Pinpoint the cell where the given text exists, returning its [x, y] midpoint coordinate. 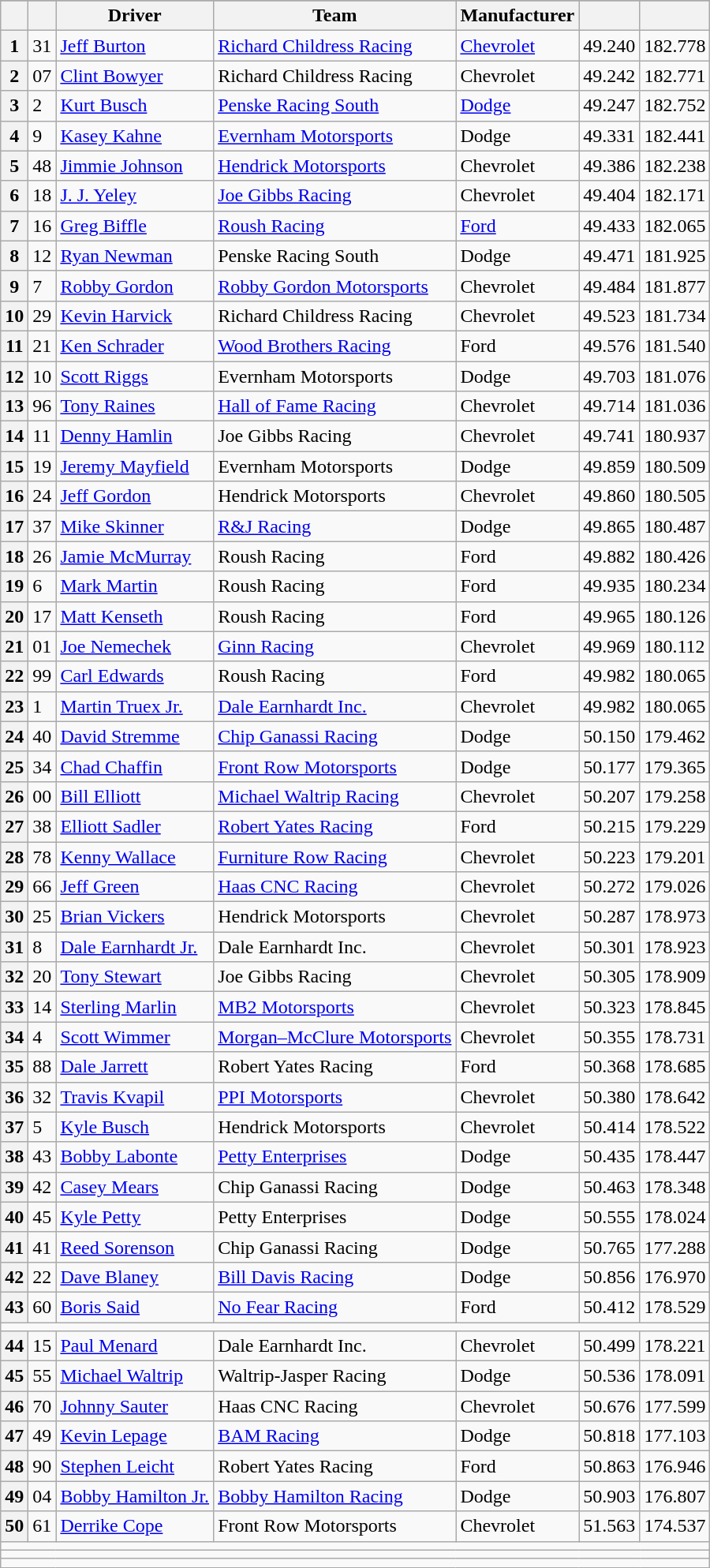
179.026 [675, 887]
04 [43, 1496]
Kurt Busch [135, 106]
Jeff Gordon [135, 496]
Reed Sorenson [135, 1247]
178.923 [675, 947]
49.471 [609, 256]
50.414 [609, 1127]
Kyle Busch [135, 1127]
Michael Waltrip [135, 1376]
Bobby Hamilton Jr. [135, 1496]
50.818 [609, 1436]
Chad Chaffin [135, 766]
176.946 [675, 1466]
3 [14, 106]
50.536 [609, 1376]
36 [14, 1097]
44 [14, 1346]
Bill Davis Racing [334, 1277]
50.223 [609, 856]
Johnny Sauter [135, 1406]
178.522 [675, 1127]
Dale Earnhardt Jr. [135, 947]
49.242 [609, 76]
50.863 [609, 1466]
50.323 [609, 1007]
49.741 [609, 436]
Dave Blaney [135, 1277]
28 [14, 856]
Kasey Kahne [135, 136]
Driver [135, 16]
60 [43, 1307]
90 [43, 1466]
50.150 [609, 736]
180.505 [675, 496]
33 [14, 1007]
179.229 [675, 826]
49.865 [609, 526]
179.201 [675, 856]
50.499 [609, 1346]
Casey Mears [135, 1187]
49.860 [609, 496]
Bobby Labonte [135, 1157]
180.426 [675, 556]
180.487 [675, 526]
178.973 [675, 917]
49.240 [609, 46]
50 [14, 1526]
39 [14, 1187]
49.523 [609, 316]
Team [334, 16]
Stephen Leicht [135, 1466]
179.462 [675, 736]
49.404 [609, 196]
49.965 [609, 616]
50.903 [609, 1496]
07 [43, 76]
49.386 [609, 166]
Mark Martin [135, 586]
Scott Riggs [135, 376]
176.970 [675, 1277]
Michael Waltrip Racing [334, 796]
Furniture Row Racing [334, 856]
177.288 [675, 1247]
61 [43, 1526]
Sterling Marlin [135, 1007]
Dale Jarrett [135, 1067]
Robby Gordon Motorsports [334, 286]
180.112 [675, 646]
Clint Bowyer [135, 76]
174.537 [675, 1526]
Morgan–McClure Motorsports [334, 1037]
96 [43, 406]
180.126 [675, 616]
Jamie McMurray [135, 556]
49.935 [609, 586]
49.714 [609, 406]
182.065 [675, 226]
178.024 [675, 1217]
50.676 [609, 1406]
Kevin Lepage [135, 1436]
181.734 [675, 316]
178.685 [675, 1067]
50.215 [609, 826]
Denny Hamlin [135, 436]
David Stremme [135, 736]
180.234 [675, 586]
78 [43, 856]
J. J. Yeley [135, 196]
182.778 [675, 46]
Tony Stewart [135, 977]
MB2 Motorsports [334, 1007]
179.365 [675, 766]
179.258 [675, 796]
R&J Racing [334, 526]
50.412 [609, 1307]
49.433 [609, 226]
Bobby Hamilton Racing [334, 1496]
Bill Elliott [135, 796]
Jeremy Mayfield [135, 466]
Jimmie Johnson [135, 166]
66 [43, 887]
49.576 [609, 346]
30 [14, 917]
Kenny Wallace [135, 856]
49.882 [609, 556]
178.529 [675, 1307]
178.221 [675, 1346]
Tony Raines [135, 406]
182.238 [675, 166]
00 [43, 796]
Greg Biffle [135, 226]
178.642 [675, 1097]
Brian Vickers [135, 917]
50.207 [609, 796]
50.555 [609, 1217]
50.287 [609, 917]
35 [14, 1067]
27 [14, 826]
Ginn Racing [334, 646]
Hall of Fame Racing [334, 406]
Ryan Newman [135, 256]
50.435 [609, 1157]
PPI Motorsports [334, 1097]
177.103 [675, 1436]
Carl Edwards [135, 676]
49.331 [609, 136]
178.845 [675, 1007]
50.272 [609, 887]
178.731 [675, 1037]
182.171 [675, 196]
BAM Racing [334, 1436]
Waltrip-Jasper Racing [334, 1376]
Martin Truex Jr. [135, 706]
178.348 [675, 1187]
50.368 [609, 1067]
49.969 [609, 646]
50.177 [609, 766]
182.441 [675, 136]
51.563 [609, 1526]
01 [43, 646]
23 [14, 706]
50.380 [609, 1097]
Kyle Petty [135, 1217]
50.305 [609, 977]
88 [43, 1067]
50.856 [609, 1277]
50.301 [609, 947]
182.752 [675, 106]
Kevin Harvick [135, 316]
178.447 [675, 1157]
Paul Menard [135, 1346]
13 [14, 406]
181.076 [675, 376]
178.091 [675, 1376]
49.247 [609, 106]
181.036 [675, 406]
50.355 [609, 1037]
181.877 [675, 286]
Manufacturer [518, 16]
47 [14, 1436]
Joe Nemechek [135, 646]
49.703 [609, 376]
No Fear Racing [334, 1307]
Jeff Green [135, 887]
Elliott Sadler [135, 826]
Boris Said [135, 1307]
177.599 [675, 1406]
181.925 [675, 256]
46 [14, 1406]
Wood Brothers Racing [334, 346]
Derrike Cope [135, 1526]
Scott Wimmer [135, 1037]
181.540 [675, 346]
49.859 [609, 466]
50.463 [609, 1187]
50.765 [609, 1247]
Robby Gordon [135, 286]
180.937 [675, 436]
180.509 [675, 466]
Jeff Burton [135, 46]
Mike Skinner [135, 526]
178.909 [675, 977]
176.807 [675, 1496]
55 [43, 1376]
70 [43, 1406]
Matt Kenseth [135, 616]
99 [43, 676]
Ken Schrader [135, 346]
49.484 [609, 286]
Travis Kvapil [135, 1097]
182.771 [675, 76]
